Search for the cell housing the specified text and yield its [X, Y] center coordinate. 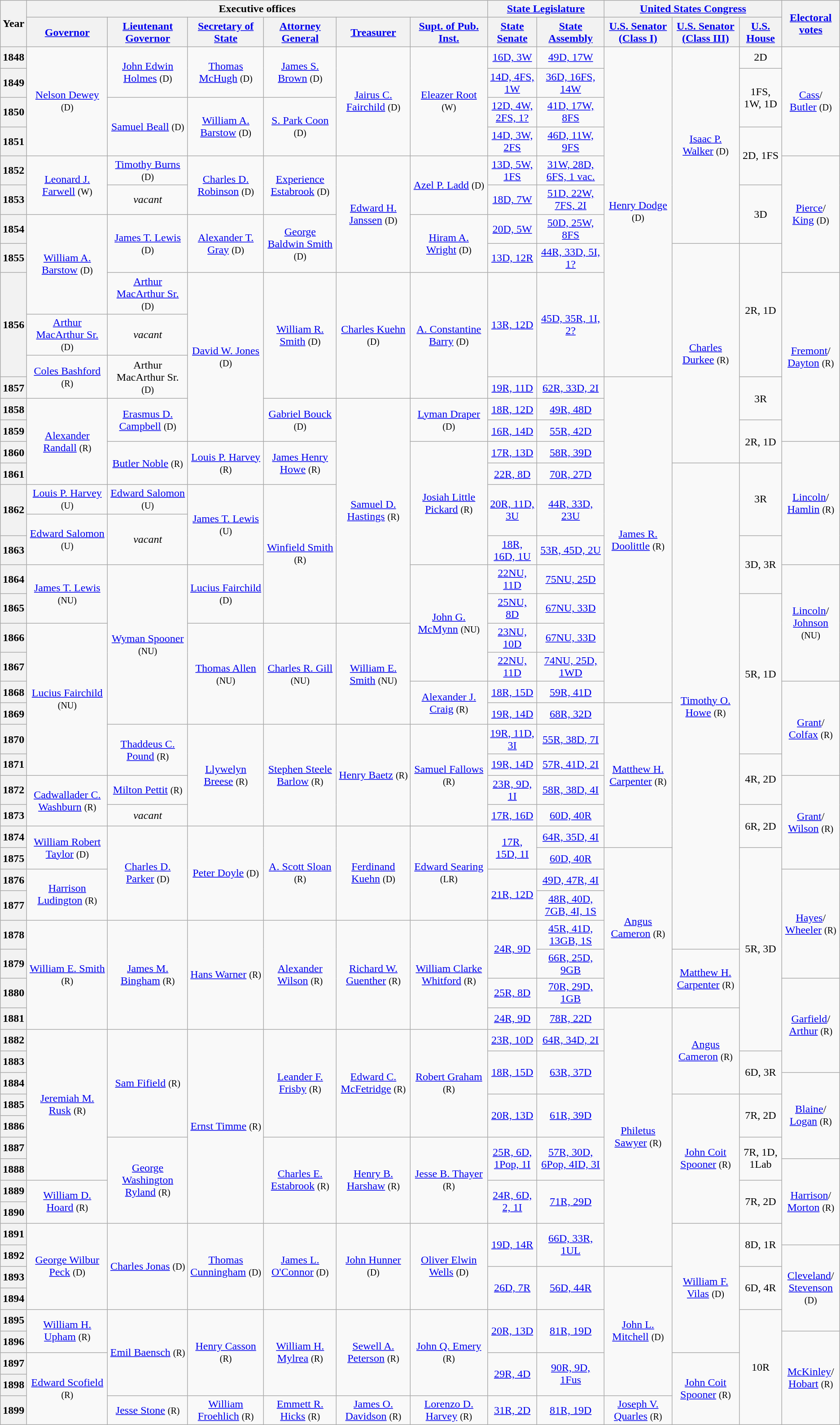
1849 [13, 83]
45D, 35R, 1I, 2? [571, 325]
Supt. of Pub. Inst. [449, 32]
U.S.House [761, 32]
29R, 4D [512, 1374]
Jesse B. Thayer (R) [449, 1180]
23R, 10D [512, 1040]
William H. Mylrea (R) [300, 1352]
Erasmus D. Campbell (D) [148, 420]
19R, 11D, 3I [512, 739]
Henry B. Harshaw (R) [373, 1180]
Pierce/King (D) [810, 214]
A. Scott Sloan (R) [300, 873]
44R, 33D, 23U [571, 510]
1893 [13, 1277]
Robert Graham (R) [449, 1083]
1868 [13, 692]
Thomas McHugh (D) [225, 72]
25R, 6D, 1Pop, 1I [512, 1158]
1853 [13, 199]
A. Constantine Barry (D) [449, 335]
1890 [13, 1212]
Cadwallader C. Washburn (R) [67, 801]
20R, 11D, 3U [512, 510]
63R, 37D [571, 1072]
James T. Lewis (D) [148, 243]
Timothy Burns (D) [148, 171]
7R, 1D, 1Lab [761, 1158]
1863 [13, 550]
James L. O'Connor (D) [300, 1266]
James T. Lewis (NU) [67, 594]
Lieutenant Governor [148, 32]
State Legislature [546, 9]
20D, 5W [512, 229]
Henry Dodge (D) [638, 212]
Charles D. Robinson (D) [225, 185]
56D, 44R [571, 1288]
Ernst Timme (R) [225, 1126]
George Baldwin Smith (D) [300, 243]
1864 [13, 579]
49R, 48D [571, 409]
James T. Lewis (U) [225, 524]
Alexander J. Craig (R) [449, 703]
71R, 29D [571, 1201]
61R, 39D [571, 1115]
58R, 39D [571, 452]
58R, 38D, 4I [571, 790]
18R, 12D [512, 409]
45R, 41D, 13GB, 1S [571, 935]
Charles Durkee (R) [705, 353]
66R, 25D, 9GB [571, 963]
United States Congress [693, 9]
1875 [13, 858]
Charles Jonas (D) [148, 1266]
Hiram A. Wright (D) [449, 243]
U.S. Senator(Class III) [705, 32]
1883 [13, 1061]
Edward H. Janssen (D) [373, 214]
14D, 3W, 2FS [512, 141]
Winfield Smith (R) [300, 554]
22R, 8D [512, 474]
Treasurer [373, 32]
James R. Doolittle (R) [638, 540]
Thaddeus C. Pound (R) [148, 750]
49D, 47R, 4I [571, 880]
1852 [13, 171]
Secretary of State [225, 32]
Lucius Fairchild (D) [225, 594]
Sam Fifield (R) [148, 1083]
Lorenzo D. Harvey (R) [449, 1410]
Stephen Steele Barlow (R) [300, 775]
Charles E. Estabrook (R) [300, 1180]
Leonard J. Farwell (W) [67, 185]
64R, 34D, 2I [571, 1040]
1861 [13, 474]
1865 [13, 609]
78R, 22D [571, 1018]
1876 [13, 880]
John Hunner (D) [373, 1266]
James S. Brown (D) [300, 72]
Joseph V. Quarles (R) [638, 1410]
Gabriel Bouck (D) [300, 420]
Attorney General [300, 32]
55R, 38D, 7I [571, 739]
James Henry Howe (R) [300, 463]
Thomas Allen (NU) [225, 674]
Samuel D. Hastings (R) [373, 510]
6R, 2D [761, 826]
Milton Pettit (R) [148, 790]
Llywelyn Breese (R) [225, 775]
Henry Casson (R) [225, 1352]
Alexander Wilson (R) [300, 974]
James O. Davidson (R) [373, 1410]
46D, 11W, 9FS [571, 141]
Edward Searing (LR) [449, 873]
Lincoln/Hamlin (R) [810, 503]
31R, 2D [512, 1410]
75NU, 25D [571, 579]
19D, 14R [512, 1245]
2D, 1FS [761, 156]
Timothy O. Howe (R) [705, 706]
Louis P. Harvey (R) [225, 463]
1894 [13, 1298]
Coles Bashford (R) [67, 377]
1858 [13, 409]
70R, 29D, 1GB [571, 993]
Philetus Sawyer (R) [638, 1137]
John G. McMynn (NU) [449, 623]
Blaine/Logan (R) [810, 1115]
David W. Jones (D) [225, 357]
59R, 41D [571, 692]
Lincoln/Johnson (NU) [810, 623]
Nelson Dewey (D) [67, 101]
1871 [13, 765]
Leander F. Frisby (R) [300, 1083]
13R, 12D [512, 325]
50D, 25W, 8FS [571, 229]
William R. Smith (D) [300, 335]
1881 [13, 1018]
74NU, 25D, 1WD [571, 667]
Harrison Ludington (R) [67, 894]
William Clarke Whitford (R) [449, 974]
26D, 7R [512, 1288]
53R, 45D, 2U [571, 550]
14D, 4FS, 1W [512, 83]
1877 [13, 905]
William Froehlich (R) [225, 1410]
18R, 16D, 1U [512, 550]
Fremont/Dayton (R) [810, 357]
Oliver Elwin Wells (D) [449, 1266]
Josiah Little Pickard (R) [449, 503]
1880 [13, 993]
Executive offices [258, 9]
1FS, 1W, 1D [761, 97]
Eleazer Root (W) [449, 101]
John Edwin Holmes (D) [148, 72]
6D, 3R [761, 1072]
Grant/Wilson (R) [810, 822]
Thomas Cunningham (D) [225, 1266]
1895 [13, 1320]
55R, 42D [571, 431]
1869 [13, 714]
1862 [13, 510]
1873 [13, 815]
Azel P. Ladd (D) [449, 185]
17R, 13D [512, 452]
James M. Bingham (R) [148, 974]
48R, 40D, 7GB, 4I, 1S [571, 905]
Emil Baensch (R) [148, 1352]
44R, 33D, 5I, 1? [571, 258]
1882 [13, 1040]
1898 [13, 1385]
Henry Baetz (R) [373, 775]
66D, 33R, 1UL [571, 1245]
Jesse Stone (R) [148, 1410]
Alexander T. Gray (D) [225, 243]
Alexander Randall (R) [67, 441]
McKinley/Hobart (R) [810, 1377]
19R, 11D [512, 387]
17R, 15D, 1I [512, 848]
Sewell A. Peterson (R) [373, 1352]
Wyman Spooner (NU) [148, 645]
1857 [13, 387]
William D. Hoard (R) [67, 1201]
3D [761, 214]
13D, 5W, 1FS [512, 171]
Louis P. Harvey (U) [67, 499]
1897 [13, 1363]
George Wilbur Peck (D) [67, 1266]
Lyman Draper (D) [449, 420]
Peter Doyle (D) [225, 873]
Year [13, 23]
13D, 12R [512, 258]
6D, 4R [761, 1288]
3D, 3R [761, 564]
Hayes/Wheeler (R) [810, 924]
25NU, 8D [512, 609]
1848 [13, 57]
1887 [13, 1148]
1884 [13, 1083]
57R, 30D, 6Pop, 4ID, 3I [571, 1158]
1860 [13, 452]
1896 [13, 1341]
57R, 41D, 2I [571, 765]
1851 [13, 141]
49D, 17W [571, 57]
1855 [13, 258]
William H. Upham (R) [67, 1331]
Charles D. Parker (D) [148, 873]
John L. Mitchell (D) [638, 1331]
Electoral votes [810, 23]
1872 [13, 790]
William E. Smith (R) [67, 974]
State Assembly [571, 32]
Experience Estabrook (D) [300, 185]
William E. Smith (NU) [373, 674]
25R, 8D [512, 993]
William F. Vilas (D) [705, 1288]
Charles R. Gill (NU) [300, 674]
Charles Kuehn (D) [373, 335]
Samuel Beall (D) [148, 127]
12D, 4W, 2FS, 1? [512, 112]
George Washington Ryland (R) [148, 1180]
1854 [13, 229]
Harrison/Morton (R) [810, 1201]
1859 [13, 431]
51D, 22W, 7FS, 2I [571, 199]
1899 [13, 1410]
1866 [13, 638]
State Senate [512, 32]
Cleveland/Stevenson (D) [810, 1288]
64R, 35D, 4I [571, 837]
Richard W. Guenther (R) [373, 974]
17R, 16D [512, 815]
62R, 33D, 2I [571, 387]
16D, 3W [512, 57]
Edward Scofield (R) [67, 1388]
5R, 1D [761, 674]
1878 [13, 935]
Butler Noble (R) [148, 463]
Emmett R. Hicks (R) [300, 1410]
1856 [13, 325]
1870 [13, 739]
Governor [67, 32]
1879 [13, 963]
31W, 28D, 6FS, 1 vac. [571, 171]
1892 [13, 1255]
1889 [13, 1191]
1874 [13, 837]
Samuel Fallows (R) [449, 775]
S. Park Coon (D) [300, 127]
8D, 1R [761, 1245]
Lucius Fairchild (NU) [67, 699]
Edward C. McFetridge (R) [373, 1083]
Garfield/Arthur (R) [810, 1025]
41D, 17W, 8FS [571, 112]
36D, 16FS, 14W [571, 83]
18D, 7W [512, 199]
68R, 32D [571, 714]
Grant/Colfax (R) [810, 728]
Hans Warner (R) [225, 974]
90R, 9D, 1Fus [571, 1374]
Jeremiah M. Rusk (R) [67, 1104]
1867 [13, 667]
21R, 12D [512, 894]
Cass/Butler (D) [810, 101]
William Robert Taylor (D) [67, 848]
Jairus C. Fairchild (D) [373, 101]
1886 [13, 1126]
4R, 2D [761, 779]
Ferdinand Kuehn (D) [373, 873]
16R, 14D [512, 431]
Isaac P. Walker (D) [705, 145]
23R, 9D, 1I [512, 790]
1891 [13, 1234]
70R, 27D [571, 474]
U.S. Senator(Class I) [638, 32]
1888 [13, 1169]
23NU, 10D [512, 638]
1885 [13, 1104]
5R, 3D [761, 949]
John Q. Emery (R) [449, 1352]
2D [761, 57]
10R [761, 1367]
24R, 6D, 2, 1I [512, 1201]
1850 [13, 112]
